Search for the cell housing the specified text and yield its [x, y] center coordinate. 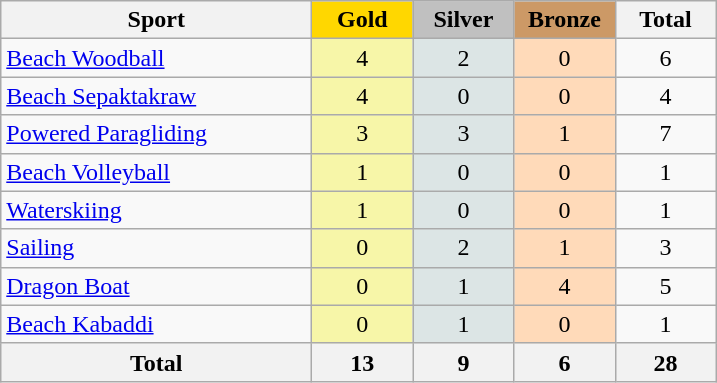
28 [666, 362]
Beach Sepaktakraw [156, 96]
Beach Woodball [156, 58]
Waterskiing [156, 210]
Beach Volleyball [156, 172]
Dragon Boat [156, 286]
Bronze [564, 20]
9 [464, 362]
Beach Kabaddi [156, 324]
Sport [156, 20]
Powered Paragliding [156, 134]
Sailing [156, 248]
7 [666, 134]
13 [362, 362]
Silver [464, 20]
Gold [362, 20]
5 [666, 286]
